Detect which cell encompasses the target text, then output its (X, Y) center coordinate. 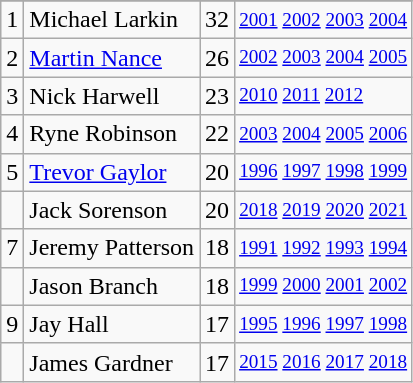
23 (218, 96)
1996 1997 1998 1999 (324, 172)
32 (218, 20)
5 (12, 172)
22 (218, 134)
4 (12, 134)
2015 2016 2017 2018 (324, 362)
2010 2011 2012 (324, 96)
2 (12, 58)
1999 2000 2001 2002 (324, 286)
Nick Harwell (112, 96)
2001 2002 2003 2004 (324, 20)
Jay Hall (112, 324)
7 (12, 248)
Michael Larkin (112, 20)
2018 2019 2020 2021 (324, 210)
3 (12, 96)
James Gardner (112, 362)
9 (12, 324)
1991 1992 1993 1994 (324, 248)
1 (12, 20)
Jason Branch (112, 286)
1995 1996 1997 1998 (324, 324)
26 (218, 58)
Ryne Robinson (112, 134)
Martin Nance (112, 58)
Jack Sorenson (112, 210)
2003 2004 2005 2006 (324, 134)
2002 2003 2004 2005 (324, 58)
Jeremy Patterson (112, 248)
Trevor Gaylor (112, 172)
